For the text-containing cell, return its midpoint in (X, Y) coordinate format. 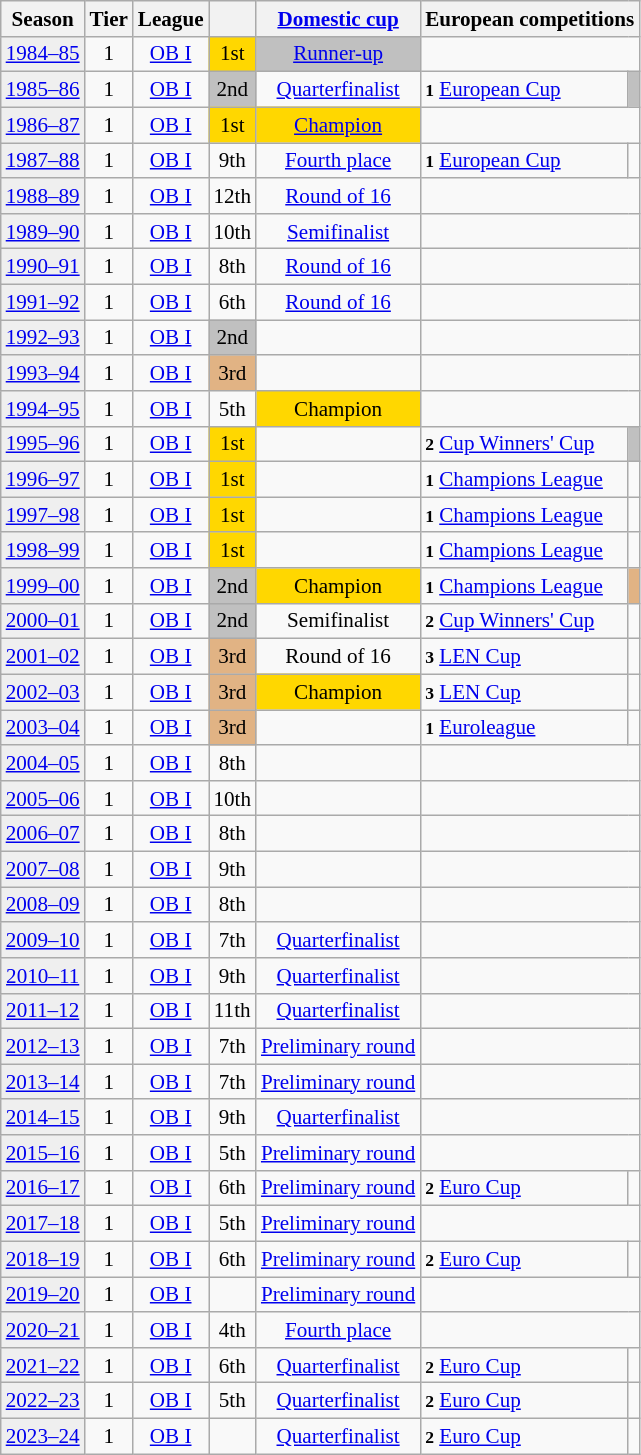
2003–04 (43, 728)
European competitions (530, 18)
2018–19 (43, 1258)
1 Euroleague (524, 728)
Tier (109, 18)
2022–23 (43, 1400)
1995–96 (43, 444)
2010–11 (43, 976)
1990–91 (43, 266)
1986–87 (43, 124)
2014–15 (43, 1116)
2019–20 (43, 1294)
1988–89 (43, 196)
2013–14 (43, 1082)
2000–01 (43, 620)
2015–16 (43, 1152)
2009–10 (43, 940)
Runner-up (338, 54)
2002–03 (43, 692)
1991–92 (43, 302)
1987–88 (43, 160)
League (171, 18)
2005–06 (43, 798)
Season (43, 18)
12th (232, 196)
1989–90 (43, 230)
2016–17 (43, 1188)
2006–07 (43, 834)
1985–86 (43, 90)
2008–09 (43, 904)
1993–94 (43, 372)
2017–18 (43, 1224)
2023–24 (43, 1436)
2021–22 (43, 1364)
11th (232, 1010)
2001–02 (43, 656)
1992–93 (43, 338)
1998–99 (43, 550)
4th (232, 1330)
2007–08 (43, 868)
1994–95 (43, 408)
1999–00 (43, 586)
2020–21 (43, 1330)
Domestic cup (338, 18)
1997–98 (43, 514)
1984–85 (43, 54)
2012–13 (43, 1046)
2004–05 (43, 762)
2011–12 (43, 1010)
1996–97 (43, 480)
